Detect which cell encompasses the target text, then output its [X, Y] center coordinate. 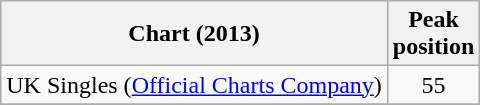
55 [433, 85]
Chart (2013) [194, 34]
Peakposition [433, 34]
UK Singles (Official Charts Company) [194, 85]
